For the text-containing cell, return its midpoint in (X, Y) coordinate format. 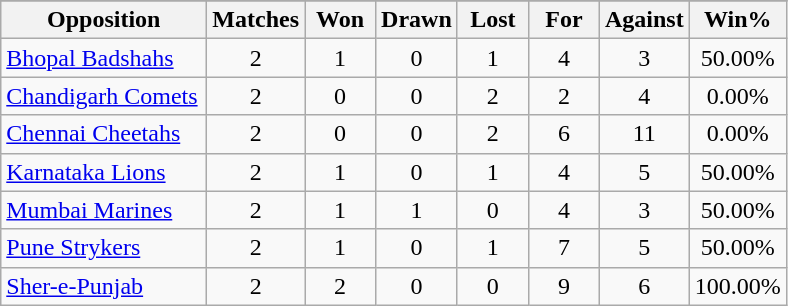
Bhopal Badshahs (104, 58)
Chennai Cheetahs (104, 134)
Drawn (417, 20)
7 (564, 248)
Pune Strykers (104, 248)
Win% (738, 20)
Won (340, 20)
100.00% (738, 286)
Karnataka Lions (104, 172)
For (564, 20)
Mumbai Marines (104, 210)
9 (564, 286)
Chandigarh Comets (104, 96)
11 (644, 134)
Opposition (104, 20)
Lost (492, 20)
Sher-e-Punjab (104, 286)
Against (644, 20)
Matches (256, 20)
